Output the [X, Y] coordinate of the center of the cell containing the given text.  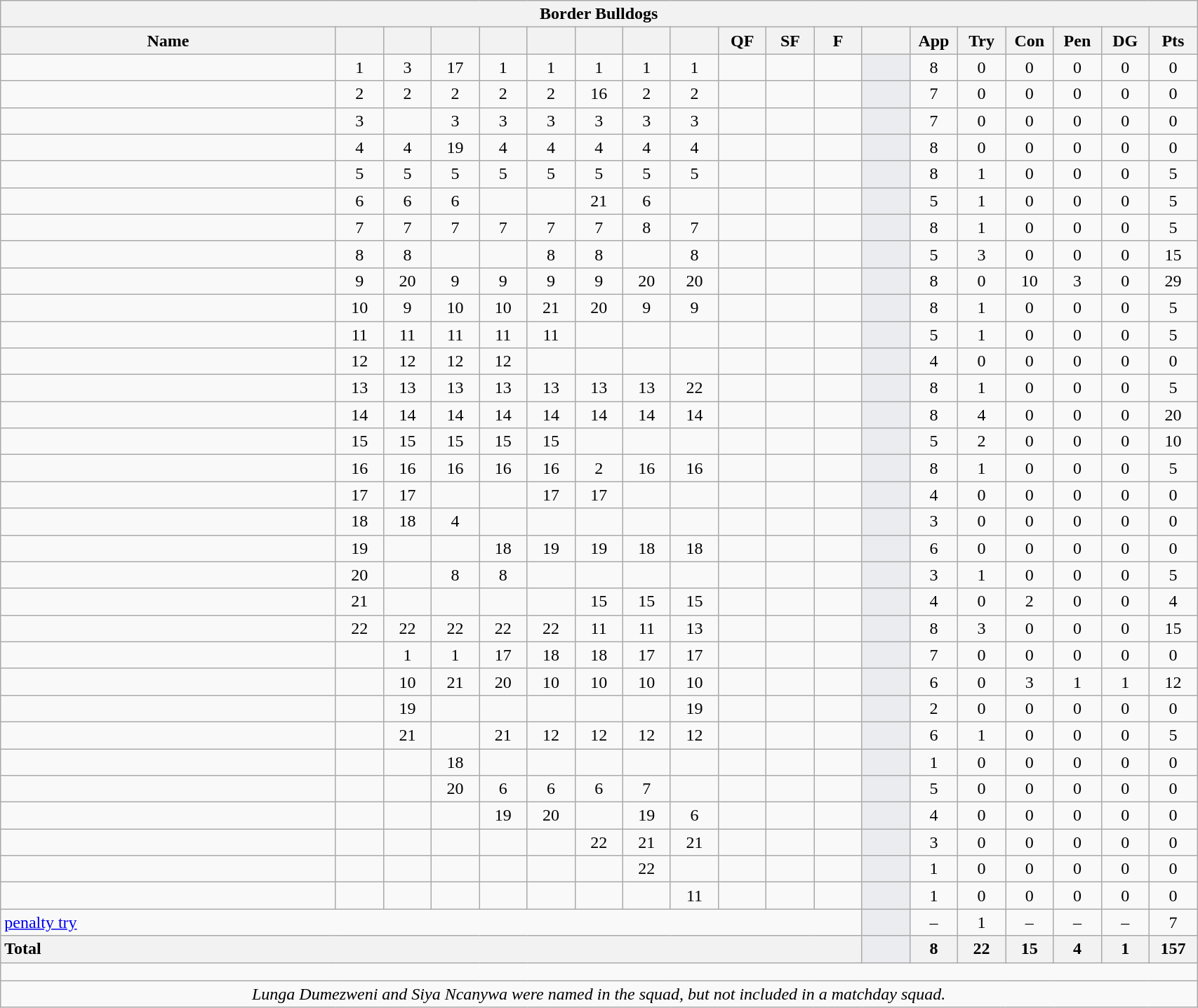
F [838, 41]
29 [1173, 281]
penalty try [431, 922]
Con [1030, 41]
Total [431, 949]
App [933, 41]
Pts [1173, 41]
Lunga Dumezweni and Siya Ncanywa were named in the squad, but not included in a matchday squad. [599, 994]
157 [1173, 949]
QF [743, 41]
Pen [1077, 41]
Name [168, 41]
SF [790, 41]
DG [1125, 41]
Try [982, 41]
Border Bulldogs [599, 14]
